Search for the cell housing the specified text and yield its (X, Y) center coordinate. 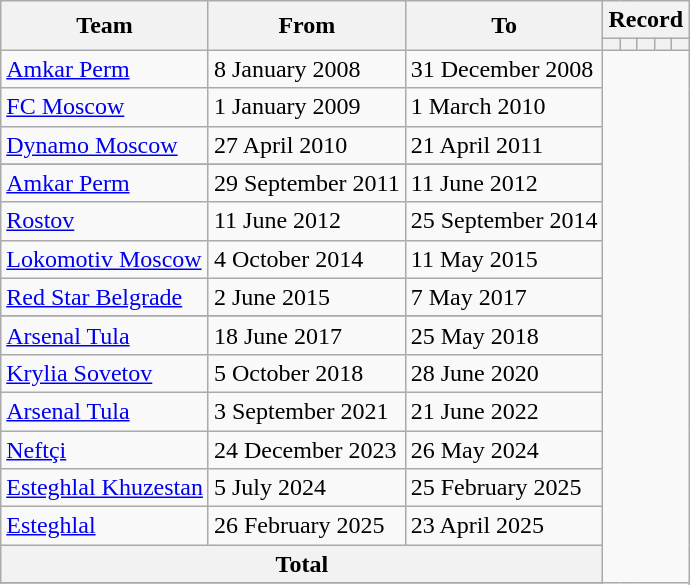
23 April 2025 (504, 526)
4 October 2014 (306, 259)
3 September 2021 (306, 411)
29 September 2011 (306, 183)
Rostov (105, 221)
Dynamo Moscow (105, 145)
25 September 2014 (504, 221)
31 December 2008 (504, 69)
28 June 2020 (504, 373)
Red Star Belgrade (105, 297)
26 February 2025 (306, 526)
Team (105, 26)
27 April 2010 (306, 145)
26 May 2024 (504, 449)
8 January 2008 (306, 69)
To (504, 26)
18 June 2017 (306, 335)
Record (646, 20)
5 July 2024 (306, 488)
Esteghlal Khuzestan (105, 488)
Lokomotiv Moscow (105, 259)
Esteghlal (105, 526)
1 March 2010 (504, 107)
Neftçi (105, 449)
25 February 2025 (504, 488)
2 June 2015 (306, 297)
From (306, 26)
11 May 2015 (504, 259)
FC Moscow (105, 107)
21 April 2011 (504, 145)
Krylia Sovetov (105, 373)
1 January 2009 (306, 107)
5 October 2018 (306, 373)
21 June 2022 (504, 411)
Total (302, 564)
24 December 2023 (306, 449)
25 May 2018 (504, 335)
7 May 2017 (504, 297)
